Locate the cell with the specified text and output its [X, Y] center coordinate. 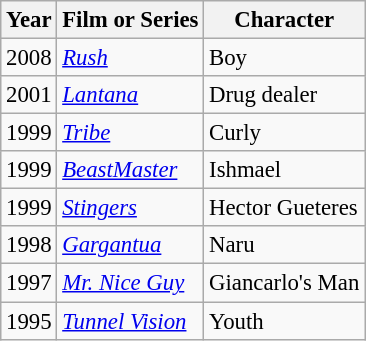
Gargantua [130, 245]
2008 [29, 58]
Lantana [130, 95]
Stingers [130, 208]
Mr. Nice Guy [130, 283]
Rush [130, 58]
Naru [284, 245]
Drug dealer [284, 95]
Film or Series [130, 20]
Hector Gueteres [284, 208]
Year [29, 20]
1997 [29, 283]
Tunnel Vision [130, 321]
Boy [284, 58]
Youth [284, 321]
Curly [284, 133]
2001 [29, 95]
BeastMaster [130, 170]
1995 [29, 321]
Character [284, 20]
Tribe [130, 133]
1998 [29, 245]
Giancarlo's Man [284, 283]
Ishmael [284, 170]
